Extract the (x, y) coordinate from the center of the cell holding the provided text.  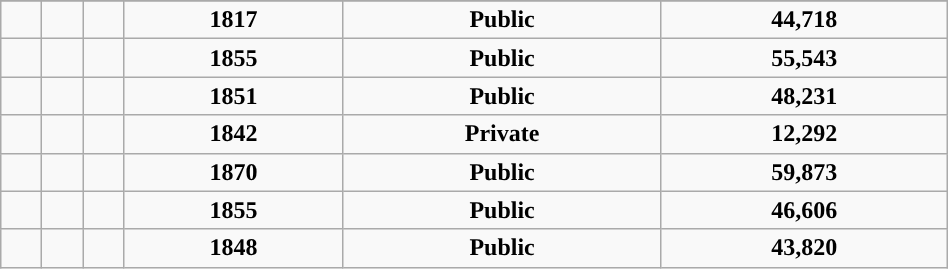
43,820 (804, 248)
48,231 (804, 96)
12,292 (804, 134)
Private (502, 134)
1817 (234, 20)
44,718 (804, 20)
59,873 (804, 172)
55,543 (804, 58)
1870 (234, 172)
1851 (234, 96)
46,606 (804, 210)
1842 (234, 134)
1848 (234, 248)
